Capture the cell that displays the provided text and extract its (x, y) central coordinate. 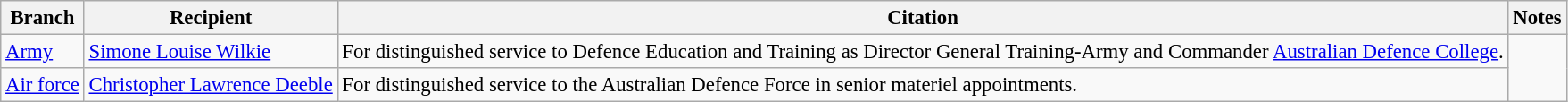
Citation (923, 18)
Recipient (211, 18)
Army (43, 52)
For distinguished service to Defence Education and Training as Director General Training-Army and Commander Australian Defence College. (923, 52)
Air force (43, 85)
Simone Louise Wilkie (211, 52)
Branch (43, 18)
For distinguished service to the Australian Defence Force in senior materiel appointments. (923, 85)
Christopher Lawrence Deeble (211, 85)
Notes (1537, 18)
